Provide the [X, Y] coordinate of the cell's center where the given text is located.  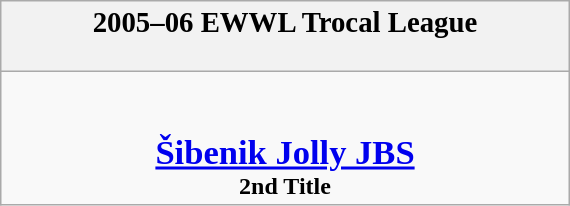
2005–06 EWWL Trocal League [284, 36]
Šibenik Jolly JBS2nd Title [284, 138]
